Detect which cell encompasses the target text, then output its [X, Y] center coordinate. 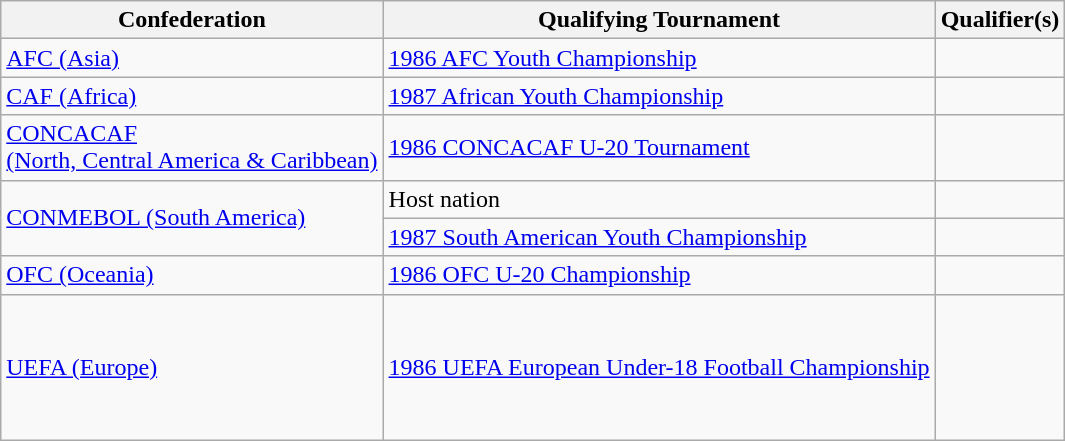
CAF (Africa) [192, 96]
1987 African Youth Championship [659, 96]
Host nation [659, 199]
CONCACAF (North, Central America & Caribbean) [192, 148]
1987 South American Youth Championship [659, 237]
Confederation [192, 20]
CONMEBOL (South America) [192, 218]
1986 CONCACAF U-20 Tournament [659, 148]
OFC (Oceania) [192, 275]
1986 AFC Youth Championship [659, 58]
UEFA (Europe) [192, 367]
1986 OFC U-20 Championship [659, 275]
AFC (Asia) [192, 58]
Qualifying Tournament [659, 20]
1986 UEFA European Under-18 Football Championship [659, 367]
Qualifier(s) [1000, 20]
